Determine the (x, y) coordinate at the center of the cell enclosing the given text.  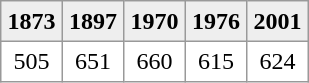
1873 (32, 21)
2001 (278, 21)
1976 (216, 21)
1970 (155, 21)
1897 (93, 21)
624 (278, 61)
651 (93, 61)
660 (155, 61)
615 (216, 61)
505 (32, 61)
